Detect which cell encompasses the target text, then output its [X, Y] center coordinate. 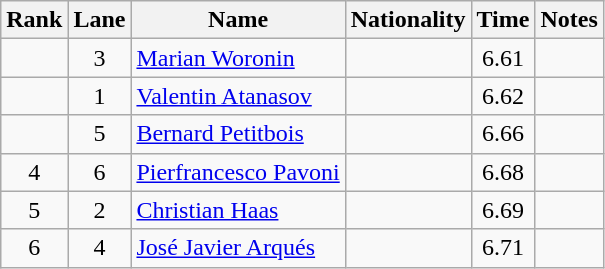
6.62 [503, 96]
Valentin Atanasov [238, 96]
2 [100, 210]
3 [100, 58]
Christian Haas [238, 210]
Lane [100, 20]
Nationality [408, 20]
Pierfrancesco Pavoni [238, 172]
José Javier Arqués [238, 248]
Marian Woronin [238, 58]
6.71 [503, 248]
Bernard Petitbois [238, 134]
6.61 [503, 58]
6.68 [503, 172]
Time [503, 20]
Name [238, 20]
Rank [34, 20]
Notes [569, 20]
6.66 [503, 134]
1 [100, 96]
6.69 [503, 210]
